Detect which cell encompasses the target text, then output its [x, y] center coordinate. 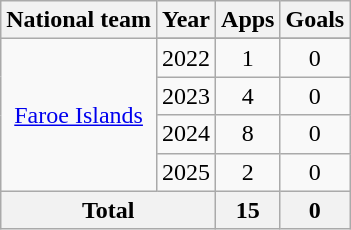
National team [79, 20]
4 [248, 96]
2023 [186, 96]
Total [108, 210]
2022 [186, 58]
Faroe Islands [79, 115]
2 [248, 172]
Goals [315, 20]
Apps [248, 20]
15 [248, 210]
1 [248, 58]
8 [248, 134]
2025 [186, 172]
Year [186, 20]
2024 [186, 134]
